Provide the (X, Y) coordinate of the cell's center where the given text is located.  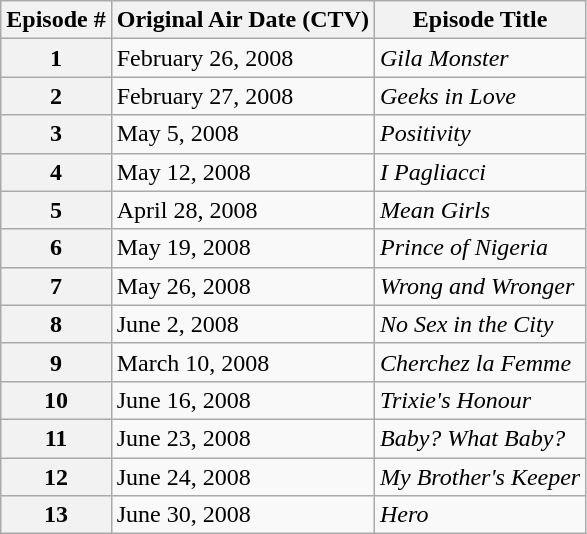
1 (56, 58)
Wrong and Wronger (480, 286)
No Sex in the City (480, 324)
Baby? What Baby? (480, 438)
May 26, 2008 (242, 286)
Geeks in Love (480, 96)
Trixie's Honour (480, 400)
March 10, 2008 (242, 362)
Episode # (56, 20)
11 (56, 438)
2 (56, 96)
5 (56, 210)
February 26, 2008 (242, 58)
13 (56, 515)
June 30, 2008 (242, 515)
May 5, 2008 (242, 134)
June 2, 2008 (242, 324)
My Brother's Keeper (480, 477)
Prince of Nigeria (480, 248)
6 (56, 248)
Positivity (480, 134)
April 28, 2008 (242, 210)
Episode Title (480, 20)
9 (56, 362)
June 24, 2008 (242, 477)
Mean Girls (480, 210)
June 16, 2008 (242, 400)
Hero (480, 515)
February 27, 2008 (242, 96)
June 23, 2008 (242, 438)
10 (56, 400)
Cherchez la Femme (480, 362)
4 (56, 172)
7 (56, 286)
12 (56, 477)
8 (56, 324)
Original Air Date (CTV) (242, 20)
May 12, 2008 (242, 172)
May 19, 2008 (242, 248)
Gila Monster (480, 58)
I Pagliacci (480, 172)
3 (56, 134)
